Output the (X, Y) coordinate of the center of the cell containing the given text.  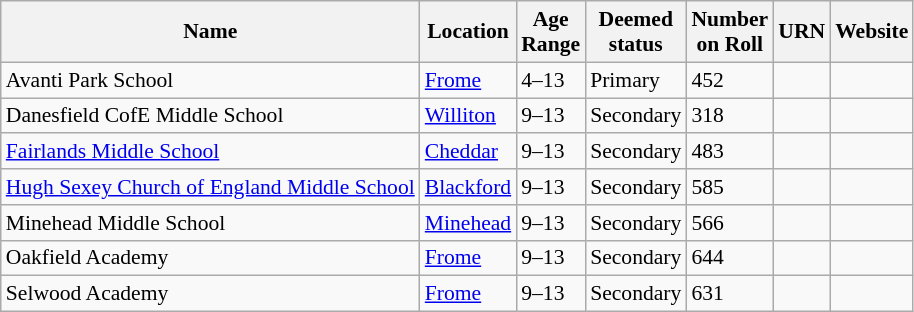
Fairlands Middle School (210, 152)
Minehead Middle School (210, 223)
Hugh Sexey Church of England Middle School (210, 187)
Selwood Academy (210, 294)
Minehead (468, 223)
452 (730, 80)
Danesfield CofE Middle School (210, 116)
Name (210, 32)
4–13 (550, 80)
644 (730, 258)
Website (872, 32)
Oakfield Academy (210, 258)
566 (730, 223)
AgeRange (550, 32)
585 (730, 187)
Williton (468, 116)
Primary (636, 80)
Deemedstatus (636, 32)
Avanti Park School (210, 80)
Location (468, 32)
URN (802, 32)
Numberon Roll (730, 32)
318 (730, 116)
Cheddar (468, 152)
Blackford (468, 187)
631 (730, 294)
483 (730, 152)
